For the text-containing cell, return its midpoint in (x, y) coordinate format. 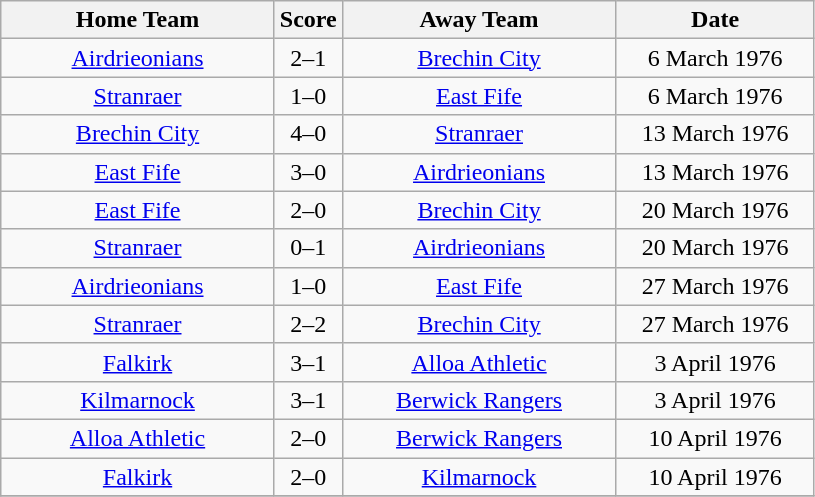
4–0 (308, 134)
Home Team (138, 20)
3–0 (308, 172)
Score (308, 20)
Date (716, 20)
2–2 (308, 324)
0–1 (308, 248)
Away Team (479, 20)
2–1 (308, 58)
